Output the [X, Y] coordinate of the center of the cell containing the given text.  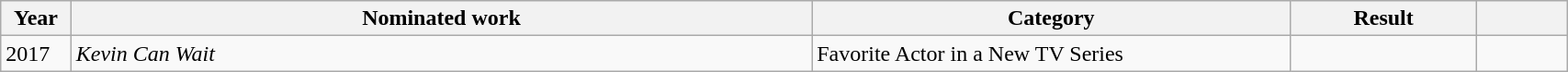
Kevin Can Wait [441, 54]
Nominated work [441, 18]
Result [1383, 18]
Category [1051, 18]
Year [36, 18]
Favorite Actor in a New TV Series [1051, 54]
2017 [36, 54]
